Capture the cell that displays the provided text and extract its (x, y) central coordinate. 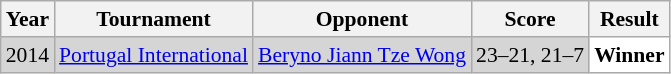
2014 (28, 55)
Year (28, 19)
Result (630, 19)
Portugal International (154, 55)
Winner (630, 55)
Beryno Jiann Tze Wong (362, 55)
Score (530, 19)
23–21, 21–7 (530, 55)
Opponent (362, 19)
Tournament (154, 19)
